Determine the (x, y) coordinate at the center of the cell enclosing the given text.  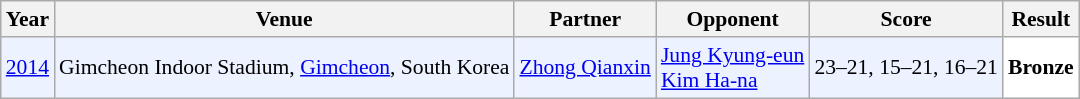
Jung Kyung-eun Kim Ha-na (732, 68)
Year (28, 19)
Venue (284, 19)
Zhong Qianxin (584, 68)
Result (1041, 19)
Gimcheon Indoor Stadium, Gimcheon, South Korea (284, 68)
2014 (28, 68)
Score (906, 19)
23–21, 15–21, 16–21 (906, 68)
Bronze (1041, 68)
Partner (584, 19)
Opponent (732, 19)
